For the text-containing cell, return its midpoint in (X, Y) coordinate format. 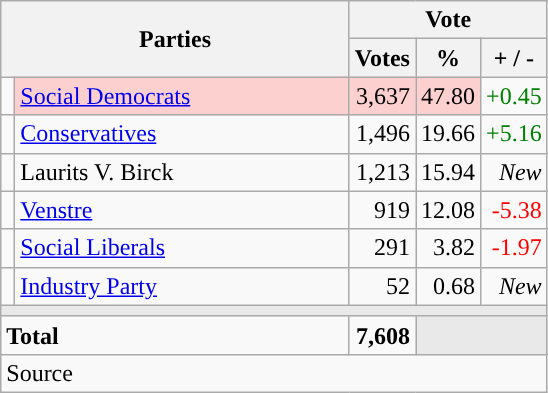
3.82 (448, 248)
47.80 (448, 96)
Social Liberals (182, 248)
Source (274, 373)
Parties (176, 39)
12.08 (448, 210)
+0.45 (514, 96)
Total (176, 335)
Industry Party (182, 286)
Social Democrats (182, 96)
1,213 (382, 172)
+5.16 (514, 134)
7,608 (382, 335)
-1.97 (514, 248)
19.66 (448, 134)
919 (382, 210)
Votes (382, 58)
Conservatives (182, 134)
Laurits V. Birck (182, 172)
Venstre (182, 210)
+ / - (514, 58)
-5.38 (514, 210)
52 (382, 286)
15.94 (448, 172)
291 (382, 248)
% (448, 58)
0.68 (448, 286)
1,496 (382, 134)
3,637 (382, 96)
Vote (448, 20)
